Capture the cell that displays the provided text and extract its (x, y) central coordinate. 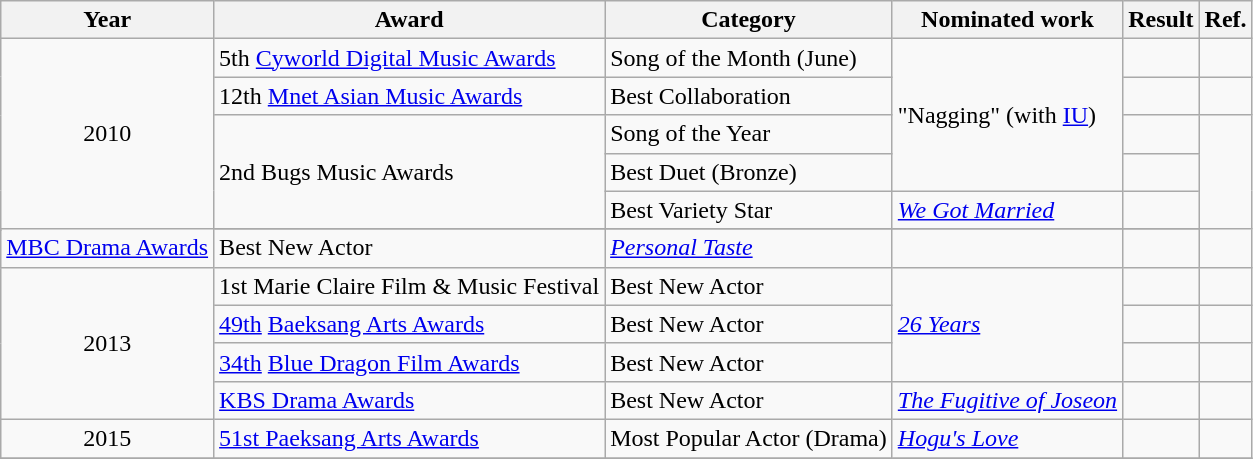
MBC Drama Awards (108, 248)
2nd Bugs Music Awards (410, 172)
51st Paeksang Arts Awards (410, 438)
We Got Married (1007, 210)
49th Baeksang Arts Awards (410, 324)
1st Marie Claire Film & Music Festival (410, 286)
Hogu's Love (1007, 438)
Year (108, 20)
"Nagging" (with IU) (1007, 115)
Song of the Year (749, 134)
Nominated work (1007, 20)
The Fugitive of Joseon (1007, 400)
Personal Taste (749, 248)
Song of the Month (June) (749, 58)
Award (410, 20)
Best Collaboration (749, 96)
34th Blue Dragon Film Awards (410, 362)
Result (1161, 20)
KBS Drama Awards (410, 400)
Best Variety Star (749, 210)
2010 (108, 134)
26 Years (1007, 324)
5th Cyworld Digital Music Awards (410, 58)
2015 (108, 438)
Best Duet (Bronze) (749, 172)
Ref. (1226, 20)
Most Popular Actor (Drama) (749, 438)
Category (749, 20)
2013 (108, 343)
12th Mnet Asian Music Awards (410, 96)
